For the text-containing cell, return its midpoint in (x, y) coordinate format. 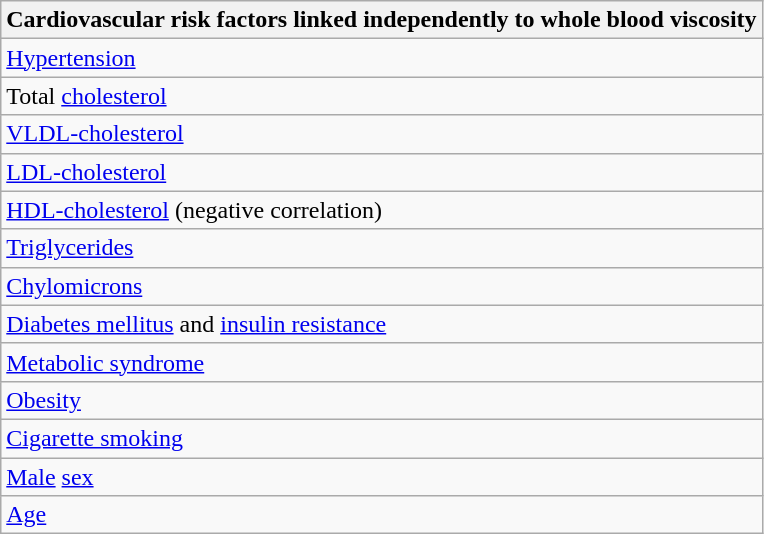
Metabolic syndrome (382, 362)
Age (382, 515)
Chylomicrons (382, 286)
Obesity (382, 400)
Cigarette smoking (382, 438)
Triglycerides (382, 248)
Cardiovascular risk factors linked independently to whole blood viscosity (382, 20)
Male sex (382, 477)
Total cholesterol (382, 96)
LDL-cholesterol (382, 172)
Diabetes mellitus and insulin resistance (382, 324)
VLDL-cholesterol (382, 134)
HDL-cholesterol (negative correlation) (382, 210)
Hypertension (382, 58)
